Return [X, Y] of the center of cell containing provided text 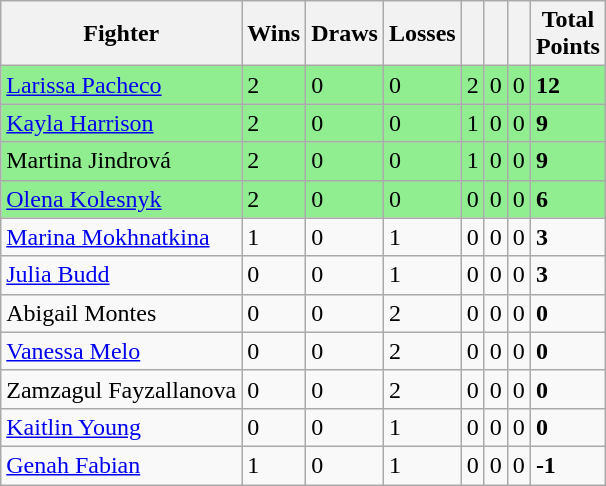
Abigail Montes [122, 313]
Total Points [568, 34]
Larissa Pacheco [122, 85]
Vanessa Melo [122, 351]
Wins [274, 34]
Draws [345, 34]
Genah Fabian [122, 465]
Martina Jindrová [122, 161]
Kayla Harrison [122, 123]
Olena Kolesnyk [122, 199]
Kaitlin Young [122, 427]
12 [568, 85]
6 [568, 199]
Losses [422, 34]
Marina Mokhnatkina [122, 237]
-1 [568, 465]
Julia Budd [122, 275]
Zamzagul Fayzallanova [122, 389]
Fighter [122, 34]
